For the text-containing cell, return its midpoint in (X, Y) coordinate format. 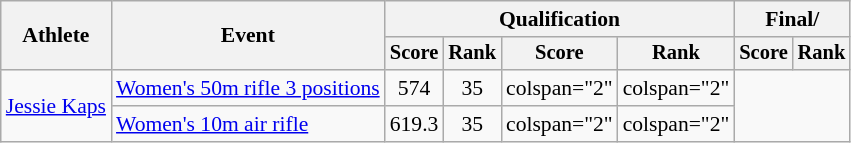
Event (248, 36)
574 (414, 88)
Final/ (792, 19)
Jessie Kaps (56, 106)
Women's 10m air rifle (248, 124)
Qualification (560, 19)
Women's 50m rifle 3 positions (248, 88)
Athlete (56, 36)
619.3 (414, 124)
